Provide the (x, y) coordinate of the cell's center where the given text is located.  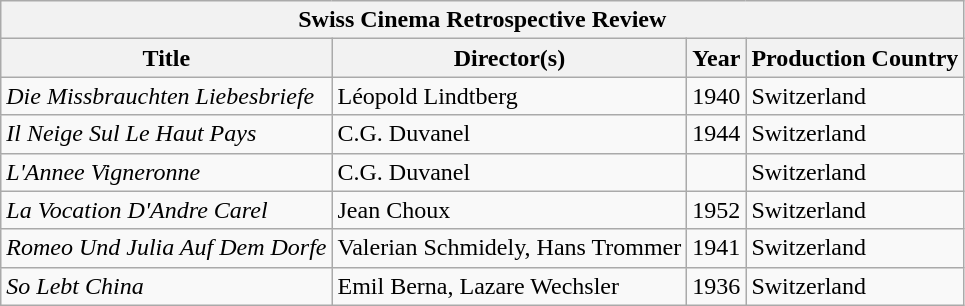
Léopold Lindtberg (510, 96)
Production Country (855, 58)
Year (716, 58)
L'Annee Vigneronne (166, 172)
Die Missbrauchten Liebesbriefe (166, 96)
Swiss Cinema Retrospective Review (482, 20)
1952 (716, 210)
La Vocation D'Andre Carel (166, 210)
So Lebt China (166, 286)
1944 (716, 134)
Title (166, 58)
1940 (716, 96)
1936 (716, 286)
Jean Choux (510, 210)
Director(s) (510, 58)
Romeo Und Julia Auf Dem Dorfe (166, 248)
Valerian Schmidely, Hans Trommer (510, 248)
1941 (716, 248)
Emil Berna, Lazare Wechsler (510, 286)
Il Neige Sul Le Haut Pays (166, 134)
